Output the (x, y) coordinate of the center of the cell containing the given text.  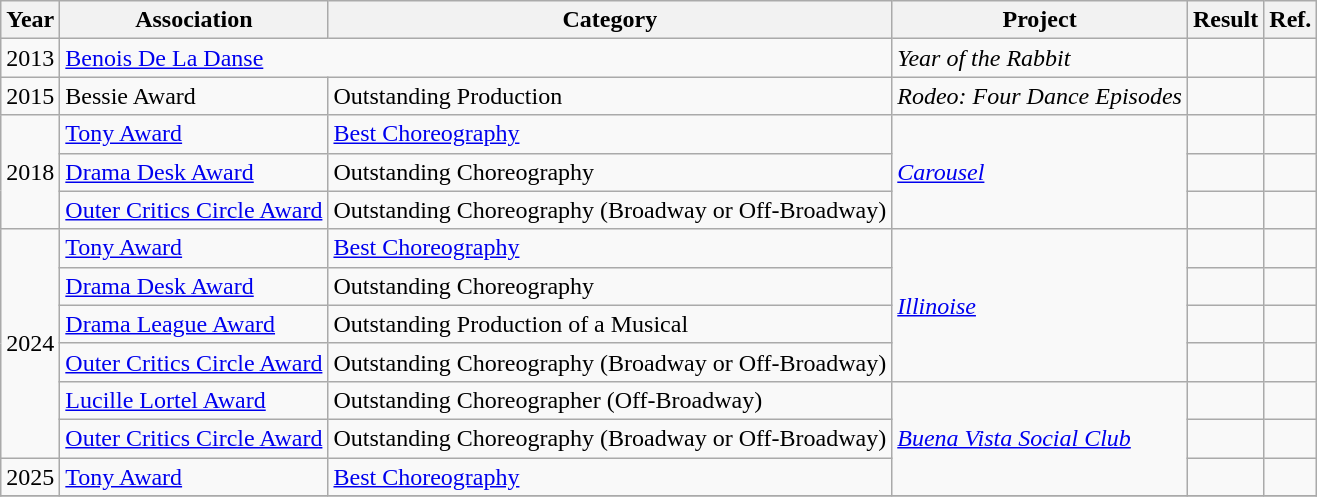
Outstanding Production of a Musical (610, 324)
Outstanding Choreographer (Off-Broadway) (610, 400)
Illinoise (1040, 305)
Year of the Rabbit (1040, 58)
Association (194, 20)
Year (30, 20)
Drama League Award (194, 324)
2025 (30, 477)
Category (610, 20)
2024 (30, 343)
Bessie Award (194, 96)
Ref. (1290, 20)
Carousel (1040, 172)
Project (1040, 20)
2018 (30, 172)
Benois De La Danse (476, 58)
Lucille Lortel Award (194, 400)
2015 (30, 96)
Result (1225, 20)
Rodeo: Four Dance Episodes (1040, 96)
Outstanding Production (610, 96)
Buena Vista Social Club (1040, 438)
2013 (30, 58)
